Find where the given text appears and provide that cell's center as [X, Y] coordinate. 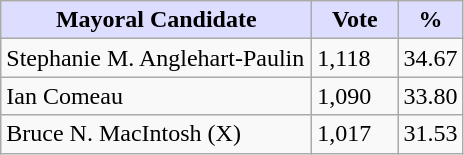
1,118 [355, 58]
33.80 [430, 96]
% [430, 20]
Mayoral Candidate [156, 20]
1,090 [355, 96]
1,017 [355, 134]
34.67 [430, 58]
Ian Comeau [156, 96]
Vote [355, 20]
Bruce N. MacIntosh (X) [156, 134]
Stephanie M. Anglehart-Paulin [156, 58]
31.53 [430, 134]
